Scan for the cell matching the given text and deliver its [x, y] coordinate at center. 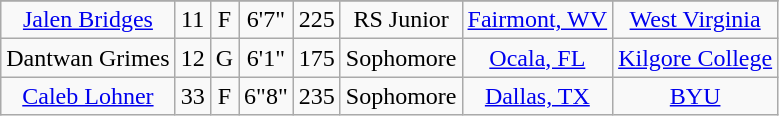
Fairmont, WV [538, 20]
175 [316, 58]
RS Junior [401, 20]
Ocala, FL [538, 58]
G [224, 58]
Dantwan Grimes [88, 58]
12 [192, 58]
6'7" [266, 20]
11 [192, 20]
Kilgore College [696, 58]
6"8" [266, 96]
33 [192, 96]
225 [316, 20]
6'1" [266, 58]
West Virginia [696, 20]
Caleb Lohner [88, 96]
Jalen Bridges [88, 20]
235 [316, 96]
BYU [696, 96]
Dallas, TX [538, 96]
